From the cell containing the given text, extract its center point as [x, y] coordinate. 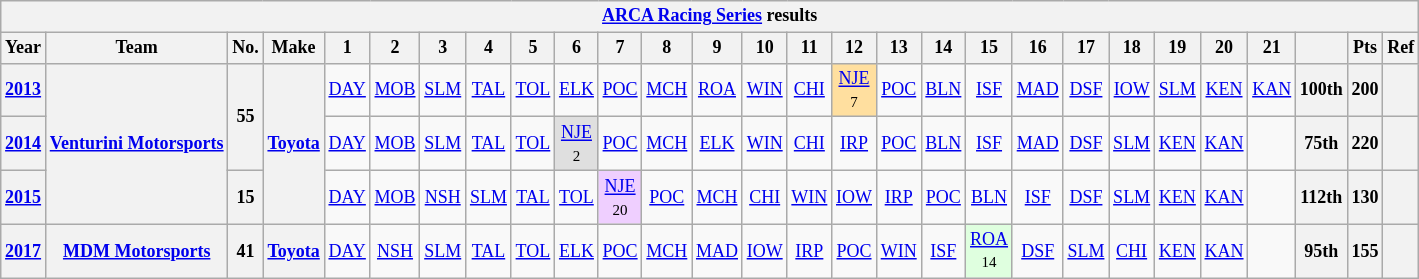
12 [854, 48]
NJE7 [854, 90]
1 [347, 48]
ARCA Racing Series results [710, 16]
Make [294, 48]
155 [1365, 251]
Venturini Motorsports [136, 144]
16 [1038, 48]
5 [532, 48]
75th [1322, 144]
21 [1272, 48]
MDM Motorsports [136, 251]
Ref [1401, 48]
20 [1224, 48]
ROA14 [990, 251]
Team [136, 48]
2 [395, 48]
18 [1132, 48]
6 [577, 48]
100th [1322, 90]
95th [1322, 251]
11 [810, 48]
9 [718, 48]
2017 [24, 251]
17 [1086, 48]
130 [1365, 197]
10 [764, 48]
220 [1365, 144]
No. [246, 48]
3 [443, 48]
2014 [24, 144]
NJE20 [620, 197]
4 [489, 48]
41 [246, 251]
ROA [718, 90]
13 [898, 48]
Pts [1365, 48]
55 [246, 116]
2015 [24, 197]
8 [667, 48]
200 [1365, 90]
14 [944, 48]
2013 [24, 90]
Year [24, 48]
112th [1322, 197]
NJE2 [577, 144]
19 [1177, 48]
7 [620, 48]
